Determine the (X, Y) coordinate at the center of the cell enclosing the given text.  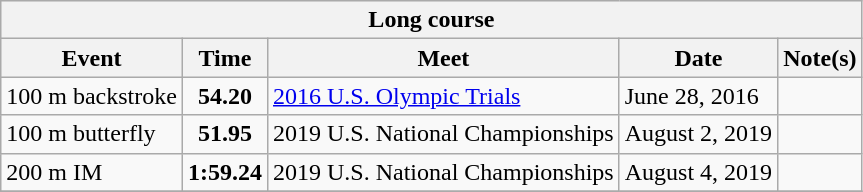
Event (92, 58)
Long course (432, 20)
Time (224, 58)
June 28, 2016 (698, 96)
54.20 (224, 96)
Meet (443, 58)
Note(s) (820, 58)
August 2, 2019 (698, 134)
August 4, 2019 (698, 172)
100 m butterfly (92, 134)
100 m backstroke (92, 96)
2016 U.S. Olympic Trials (443, 96)
51.95 (224, 134)
1:59.24 (224, 172)
Date (698, 58)
200 m IM (92, 172)
